Pinpoint the cell where the given text exists, returning its [x, y] midpoint coordinate. 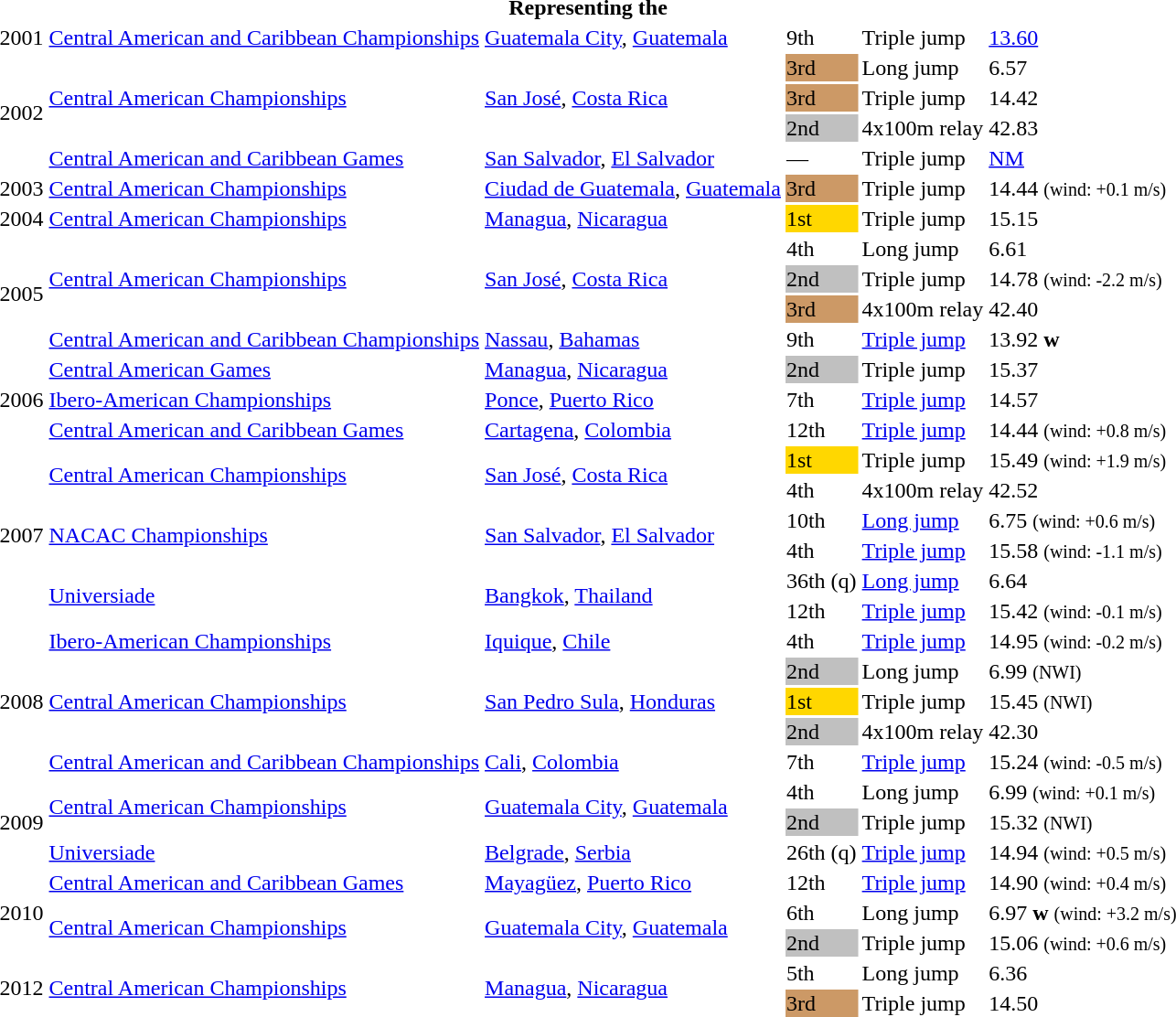
San Pedro Sula, Honduras [633, 701]
Iquique, Chile [633, 641]
— [821, 158]
Cartagena, Colombia [633, 430]
Ciudad de Guatemala, Guatemala [633, 188]
Belgrade, Serbia [633, 852]
5th [821, 973]
Bangkok, Thailand [633, 596]
26th (q) [821, 852]
Nassau, Bahamas [633, 339]
10th [821, 520]
Mayagüez, Puerto Rico [633, 883]
Ponce, Puerto Rico [633, 400]
36th (q) [821, 581]
6th [821, 913]
Cali, Colombia [633, 762]
NACAC Championships [264, 536]
Central American Games [264, 369]
